Return the (x, y) coordinate for the center point of the cell that contains the specified text.  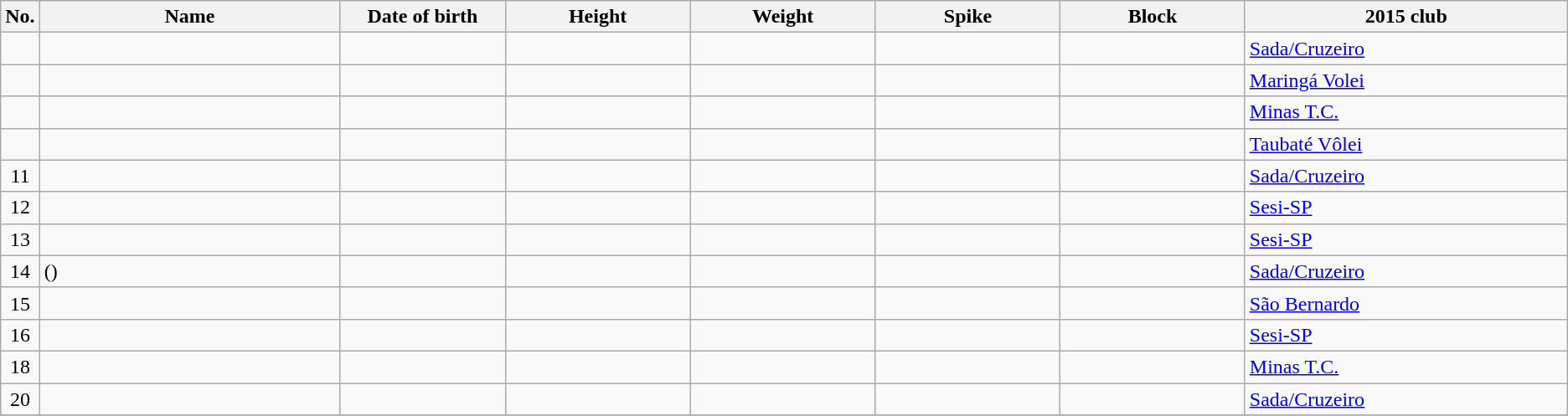
12 (20, 208)
11 (20, 176)
Date of birth (422, 17)
14 (20, 271)
São Bernardo (1406, 303)
Block (1153, 17)
Name (189, 17)
13 (20, 239)
() (189, 271)
Height (598, 17)
2015 club (1406, 17)
Spike (967, 17)
Maringá Volei (1406, 80)
15 (20, 303)
18 (20, 367)
16 (20, 335)
Taubaté Vôlei (1406, 144)
20 (20, 399)
Weight (782, 17)
No. (20, 17)
